Capture the cell that displays the provided text and extract its [X, Y] central coordinate. 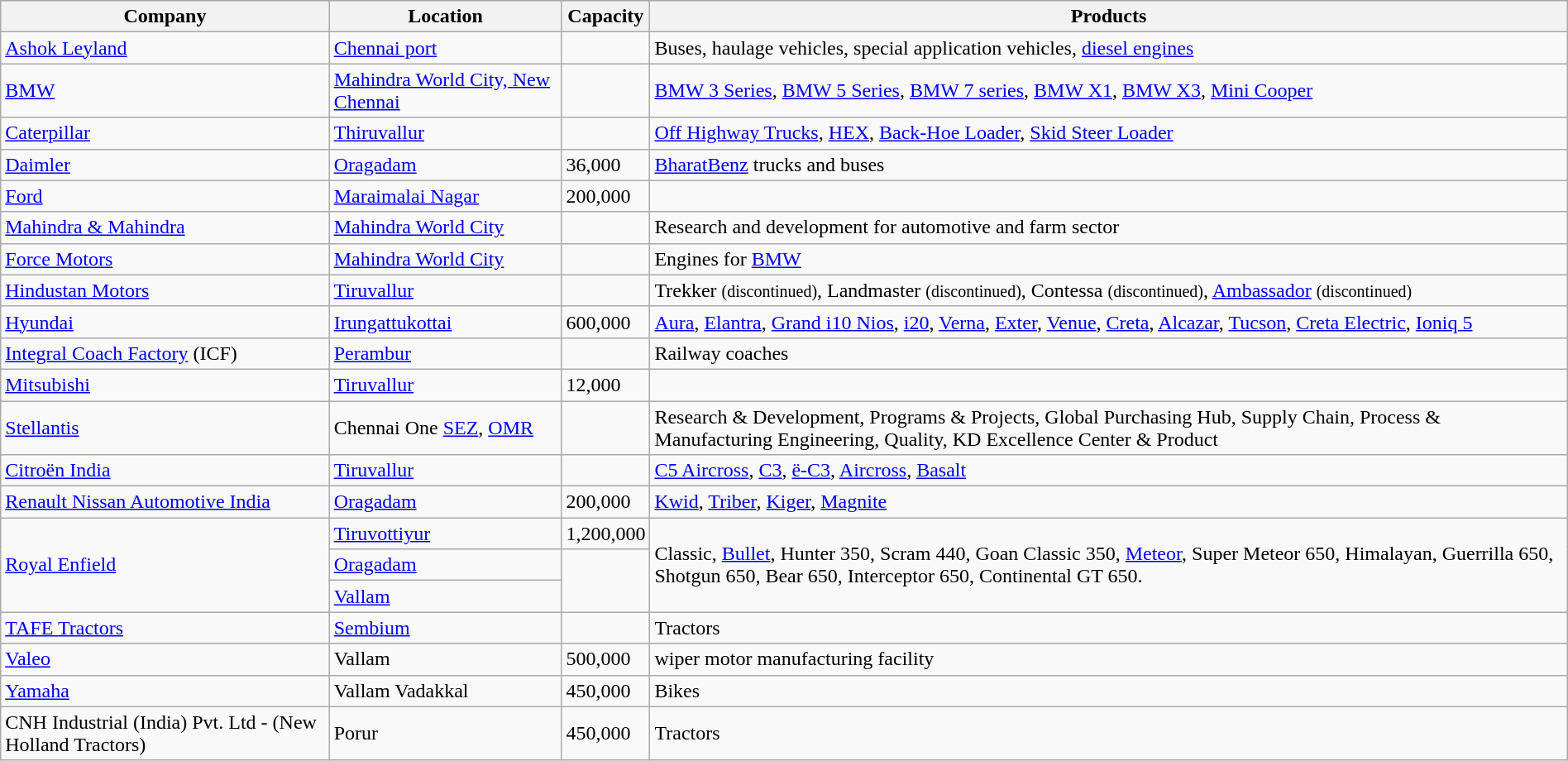
Products [1108, 17]
36,000 [605, 165]
Irungattukottai [445, 322]
Stellantis [165, 427]
Maraimalai Nagar [445, 196]
Bikes [1108, 691]
Trekker (discontinued), Landmaster (discontinued), Contessa (discontinued), Ambassador (discontinued) [1108, 290]
Citroën India [165, 471]
Location [445, 17]
Engines for BMW [1108, 259]
Buses, haulage vehicles, special application vehicles, diesel engines [1108, 48]
CNH Industrial (India) Pvt. Ltd - (New Holland Tractors) [165, 733]
1,200,000 [605, 534]
Hyundai [165, 322]
600,000 [605, 322]
Ashok Leyland [165, 48]
Kwid, Triber, Kiger, Magnite [1108, 502]
500,000 [605, 659]
BMW [165, 91]
Porur [445, 733]
Integral Coach Factory (ICF) [165, 353]
TAFE Tractors [165, 628]
BMW 3 Series, BMW 5 Series, BMW 7 series, BMW X1, BMW X3, Mini Cooper [1108, 91]
Mahindra World City, New Chennai [445, 91]
Hindustan Motors [165, 290]
Mitsubishi [165, 385]
Daimler [165, 165]
Tiruvottiyur [445, 534]
Off Highway Trucks, HEX, Back-Hoe Loader, Skid Steer Loader [1108, 133]
Sembium [445, 628]
Royal Enfield [165, 565]
Thiruvallur [445, 133]
Force Motors [165, 259]
Ford [165, 196]
wiper motor manufacturing facility [1108, 659]
Railway coaches [1108, 353]
BharatBenz trucks and buses [1108, 165]
Aura, Elantra, Grand i10 Nios, i20, Verna, Exter, Venue, Creta, Alcazar, Tucson, Creta Electric, Ioniq 5 [1108, 322]
Vallam Vadakkal [445, 691]
Valeo [165, 659]
Caterpillar [165, 133]
Company [165, 17]
Chennai One SEZ, OMR [445, 427]
C5 Aircross, C3, ë-C3, Aircross, Basalt [1108, 471]
Renault Nissan Automotive India [165, 502]
Mahindra & Mahindra [165, 227]
Yamaha [165, 691]
12,000 [605, 385]
Research and development for automotive and farm sector [1108, 227]
Capacity [605, 17]
Chennai port [445, 48]
Perambur [445, 353]
